Provide the (X, Y) coordinate of the cell's center where the given text is located.  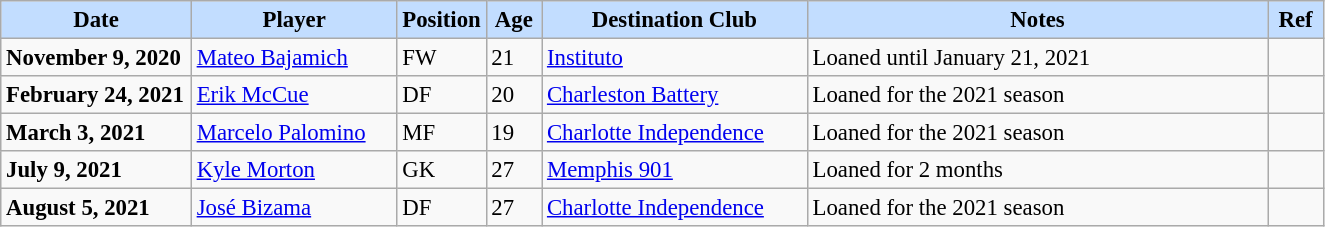
Loaned until January 21, 2021 (1038, 58)
Notes (1038, 20)
Age (514, 20)
July 9, 2021 (96, 170)
19 (514, 133)
Ref (1296, 20)
Date (96, 20)
Player (294, 20)
GK (442, 170)
August 5, 2021 (96, 208)
Marcelo Palomino (294, 133)
November 9, 2020 (96, 58)
Loaned for 2 months (1038, 170)
Instituto (675, 58)
Charleston Battery (675, 95)
Mateo Bajamich (294, 58)
February 24, 2021 (96, 95)
21 (514, 58)
March 3, 2021 (96, 133)
Memphis 901 (675, 170)
Erik McCue (294, 95)
Destination Club (675, 20)
José Bizama (294, 208)
MF (442, 133)
FW (442, 58)
Position (442, 20)
20 (514, 95)
Kyle Morton (294, 170)
